Pinpoint the cell where the given text exists, returning its (x, y) midpoint coordinate. 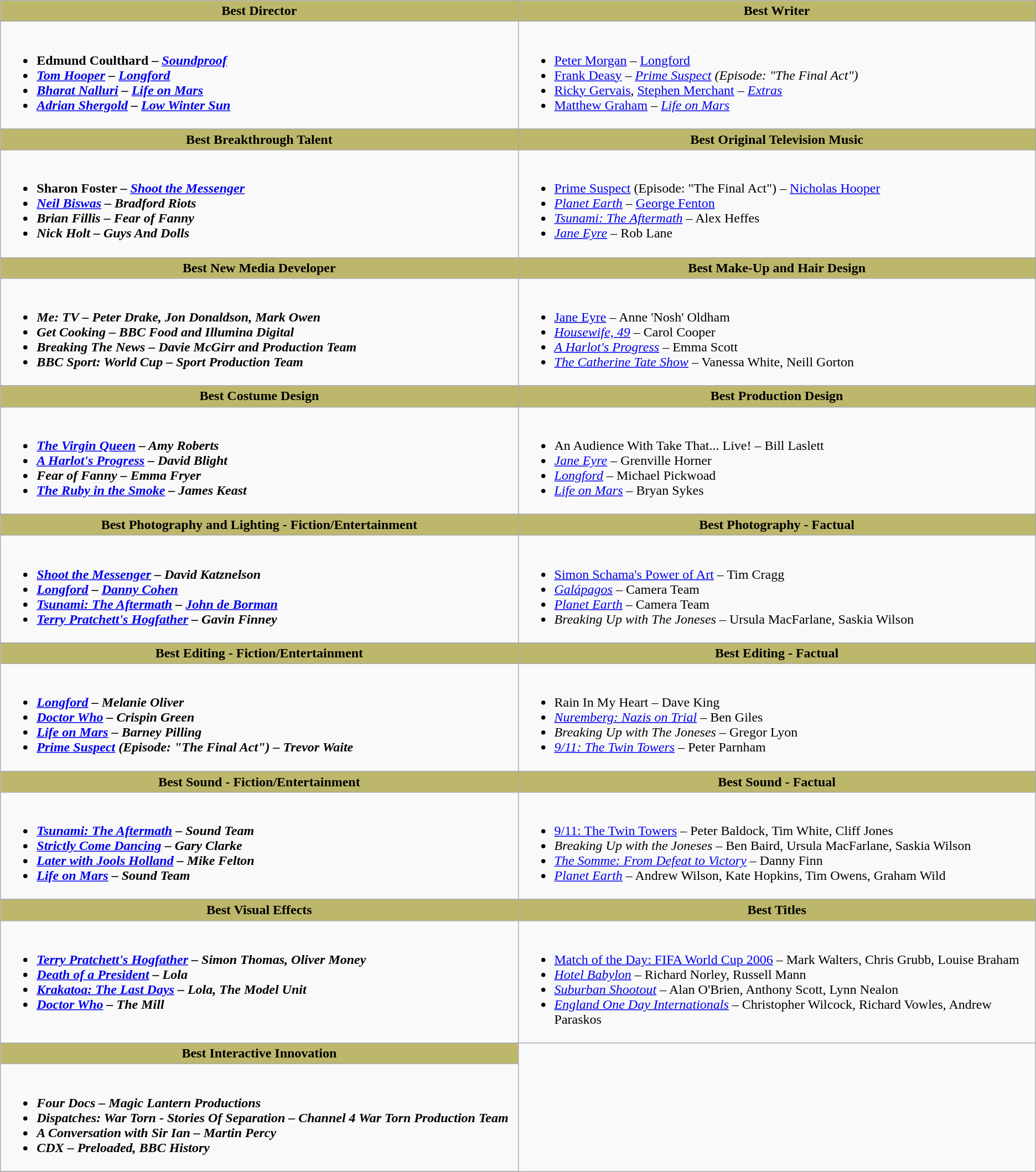
Shoot the Messenger – David KatznelsonLongford – Danny CohenTsunami: The Aftermath – John de BormanTerry Pratchett's Hogfather – Gavin Finney (259, 589)
Best Sound - Fiction/Entertainment (259, 782)
Best Director (259, 11)
Best Editing - Fiction/Entertainment (259, 653)
Best Sound - Factual (777, 782)
Tsunami: The Aftermath – Sound TeamStrictly Come Dancing – Gary ClarkeLater with Jools Holland – Mike FeltonLife on Mars – Sound Team (259, 846)
Best Writer (777, 11)
Best Breakthrough Talent (259, 139)
Best Interactive Innovation (259, 1054)
Prime Suspect (Episode: "The Final Act") – Nicholas HooperPlanet Earth – George FentonTsunami: The Aftermath – Alex HeffesJane Eyre – Rob Lane (777, 204)
Best Visual Effects (259, 910)
Best New Media Developer (259, 268)
Best Editing - Factual (777, 653)
Best Production Design (777, 396)
Peter Morgan – LongfordFrank Deasy – Prime Suspect (Episode: "The Final Act")Ricky Gervais, Stephen Merchant – ExtrasMatthew Graham – Life on Mars (777, 75)
The Virgin Queen – Amy RobertsA Harlot's Progress – David BlightFear of Fanny – Emma FryerThe Ruby in the Smoke – James Keast (259, 460)
Longford – Melanie OliverDoctor Who – Crispin GreenLife on Mars – Barney PillingPrime Suspect (Episode: "The Final Act") – Trevor Waite (259, 717)
Edmund Coulthard – SoundproofTom Hooper – LongfordBharat Nalluri – Life on MarsAdrian Shergold – Low Winter Sun (259, 75)
Best Make-Up and Hair Design (777, 268)
Best Photography and Lighting - Fiction/Entertainment (259, 525)
Jane Eyre – Anne 'Nosh' OldhamHousewife, 49 – Carol CooperA Harlot's Progress – Emma ScottThe Catherine Tate Show – Vanessa White, Neill Gorton (777, 332)
Sharon Foster – Shoot the MessengerNeil Biswas – Bradford RiotsBrian Fillis – Fear of FannyNick Holt – Guys And Dolls (259, 204)
Best Photography - Factual (777, 525)
An Audience With Take That... Live! – Bill LaslettJane Eyre – Grenville HornerLongford – Michael PickwoadLife on Mars – Bryan Sykes (777, 460)
Best Costume Design (259, 396)
Best Titles (777, 910)
Best Original Television Music (777, 139)
Rain In My Heart – Dave KingNuremberg: Nazis on Trial – Ben GilesBreaking Up with The Joneses – Gregor Lyon9/11: The Twin Towers – Peter Parnham (777, 717)
